From the cell containing the given text, extract its center point as (X, Y) coordinate. 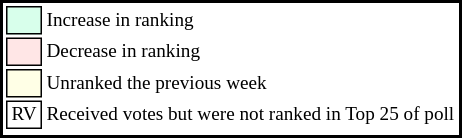
Increase in ranking (250, 20)
Decrease in ranking (250, 52)
Received votes but were not ranked in Top 25 of poll (250, 114)
Unranked the previous week (250, 83)
RV (24, 114)
